Detect which cell encompasses the target text, then output its [x, y] center coordinate. 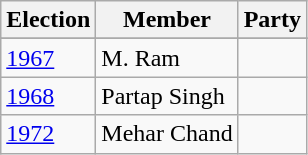
Mehar Chand [167, 134]
1968 [48, 96]
Member [167, 20]
Election [48, 20]
Partap Singh [167, 96]
Party [272, 20]
M. Ram [167, 58]
1967 [48, 58]
1972 [48, 134]
